Extract the (X, Y) coordinate from the center of the cell holding the provided text.  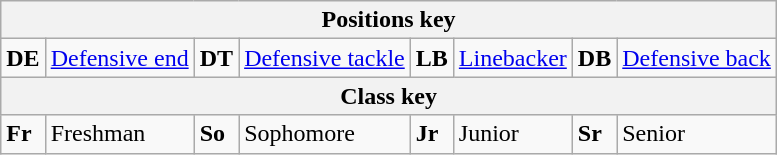
DB (594, 58)
So (216, 134)
Jr (432, 134)
Sr (594, 134)
Junior (512, 134)
Defensive end (120, 58)
Defensive tackle (325, 58)
Positions key (389, 20)
Sophomore (325, 134)
Fr (23, 134)
Linebacker (512, 58)
Freshman (120, 134)
Defensive back (697, 58)
Senior (697, 134)
DE (23, 58)
DT (216, 58)
LB (432, 58)
Class key (389, 96)
